Capture the cell that displays the provided text and extract its [X, Y] central coordinate. 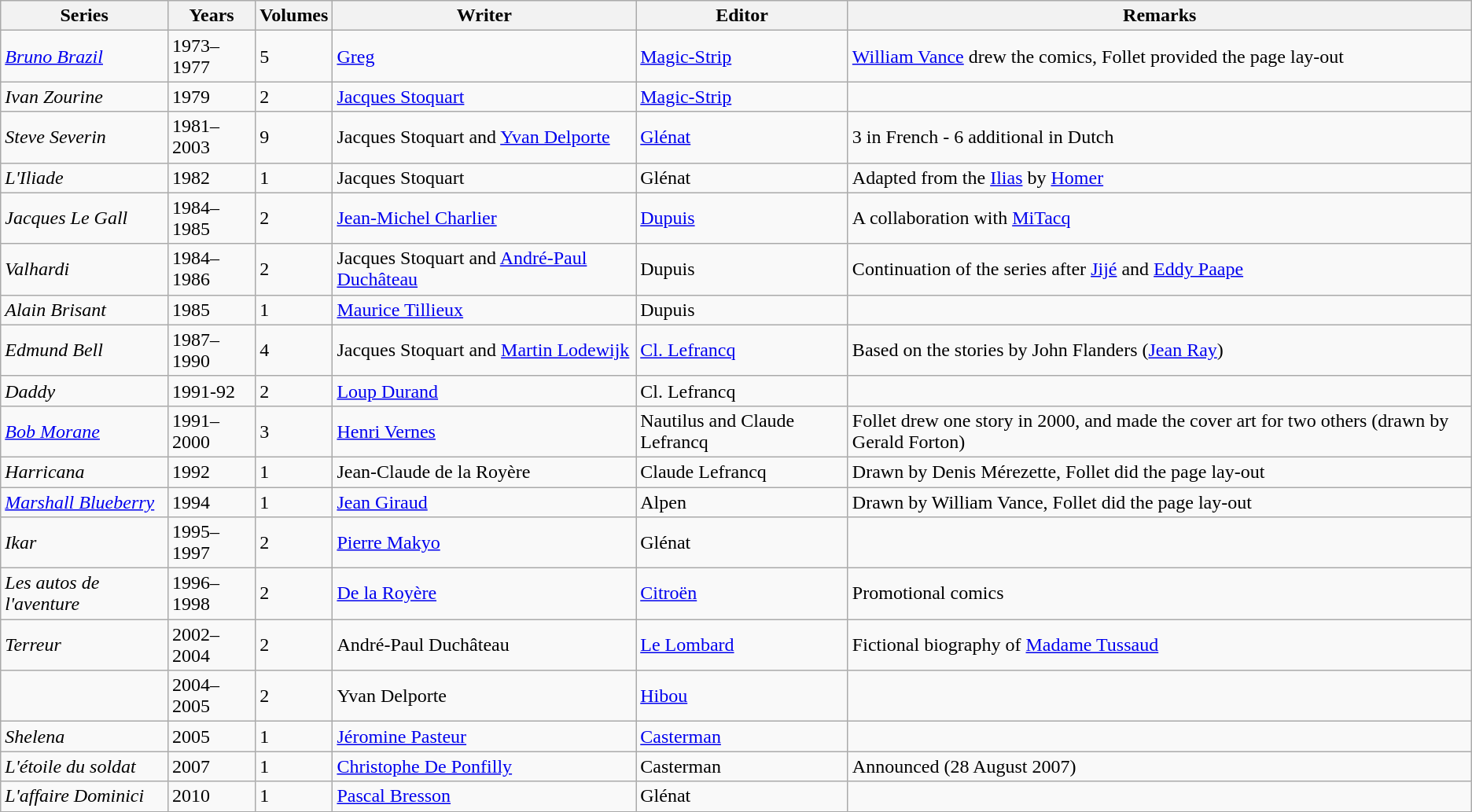
Loup Durand [484, 391]
Le Lombard [742, 645]
Shelena [85, 737]
9 [294, 137]
Jacques Stoquart and Yvan Delporte [484, 137]
Valhardi [85, 269]
Yvan Delporte [484, 696]
1984–1985 [211, 219]
1973–1977 [211, 57]
Christophe De Ponfilly [484, 766]
Maurice Tillieux [484, 310]
Editor [742, 16]
Bruno Brazil [85, 57]
2005 [211, 737]
Announced (28 August 2007) [1159, 766]
2002–2004 [211, 645]
Henri Vernes [484, 431]
Alain Brisant [85, 310]
Promotional comics [1159, 594]
Jean-Claude de la Royère [484, 472]
Les autos de l'aventure [85, 594]
4 [294, 351]
3 in French - 6 additional in Dutch [1159, 137]
L'Iliade [85, 178]
Drawn by Denis Mérezette, Follet did the page lay-out [1159, 472]
Jean Giraud [484, 502]
Pierre Makyo [484, 542]
Steve Severin [85, 137]
Volumes [294, 16]
Terreur [85, 645]
Hibou [742, 696]
2010 [211, 796]
2007 [211, 766]
1984–1986 [211, 269]
L'étoile du soldat [85, 766]
Jacques Le Gall [85, 219]
1991–2000 [211, 431]
Years [211, 16]
1994 [211, 502]
1992 [211, 472]
Ivan Zourine [85, 97]
Writer [484, 16]
Jéromine Pasteur [484, 737]
3 [294, 431]
Adapted from the Ilias by Homer [1159, 178]
1987–1990 [211, 351]
Fictional biography of Madame Tussaud [1159, 645]
Daddy [85, 391]
Drawn by William Vance, Follet did the page lay-out [1159, 502]
1985 [211, 310]
Marshall Blueberry [85, 502]
5 [294, 57]
1991-92 [211, 391]
Jacques Stoquart and Martin Lodewijk [484, 351]
Citroën [742, 594]
Bob Morane [85, 431]
Remarks [1159, 16]
Jacques Stoquart and André-Paul Duchâteau [484, 269]
Pascal Bresson [484, 796]
André-Paul Duchâteau [484, 645]
1982 [211, 178]
De la Royère [484, 594]
Jean-Michel Charlier [484, 219]
Continuation of the series after Jijé and Eddy Paape [1159, 269]
Edmund Bell [85, 351]
Nautilus and Claude Lefrancq [742, 431]
Series [85, 16]
A collaboration with MiTacq [1159, 219]
2004–2005 [211, 696]
Greg [484, 57]
Claude Lefrancq [742, 472]
1981–2003 [211, 137]
Alpen [742, 502]
Harricana [85, 472]
1996–1998 [211, 594]
Follet drew one story in 2000, and made the cover art for two others (drawn by Gerald Forton) [1159, 431]
William Vance drew the comics, Follet provided the page lay-out [1159, 57]
L'affaire Dominici [85, 796]
1995–1997 [211, 542]
Based on the stories by John Flanders (Jean Ray) [1159, 351]
1979 [211, 97]
Ikar [85, 542]
